Scan for the cell matching the given text and deliver its [X, Y] coordinate at center. 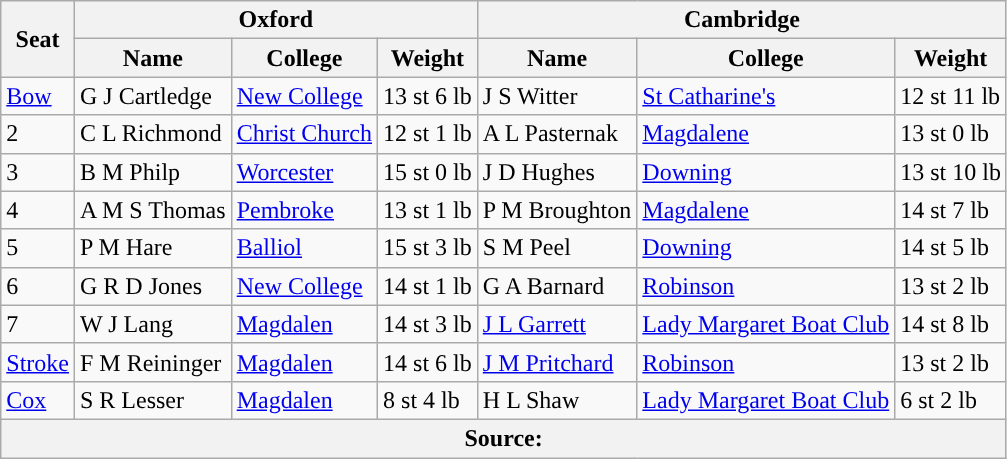
Cox [38, 400]
13 st 6 lb [428, 96]
Source: [504, 438]
Stroke [38, 362]
W J Lang [152, 324]
J L Garrett [557, 324]
Bow [38, 96]
B M Philp [152, 172]
7 [38, 324]
2 [38, 134]
Cambridge [742, 20]
St Catharine's [766, 96]
Balliol [304, 248]
4 [38, 210]
G J Cartledge [152, 96]
Christ Church [304, 134]
G R D Jones [152, 286]
6 [38, 286]
Pembroke [304, 210]
14 st 6 lb [428, 362]
14 st 5 lb [951, 248]
8 st 4 lb [428, 400]
P M Broughton [557, 210]
14 st 8 lb [951, 324]
J M Pritchard [557, 362]
12 st 1 lb [428, 134]
12 st 11 lb [951, 96]
6 st 2 lb [951, 400]
C L Richmond [152, 134]
15 st 3 lb [428, 248]
F M Reininger [152, 362]
G A Barnard [557, 286]
Oxford [276, 20]
A L Pasternak [557, 134]
15 st 0 lb [428, 172]
H L Shaw [557, 400]
J S Witter [557, 96]
14 st 7 lb [951, 210]
Seat [38, 39]
13 st 10 lb [951, 172]
13 st 1 lb [428, 210]
14 st 3 lb [428, 324]
3 [38, 172]
J D Hughes [557, 172]
S R Lesser [152, 400]
S M Peel [557, 248]
5 [38, 248]
P M Hare [152, 248]
14 st 1 lb [428, 286]
13 st 0 lb [951, 134]
A M S Thomas [152, 210]
Worcester [304, 172]
